Return [x, y] of the center of cell containing provided text 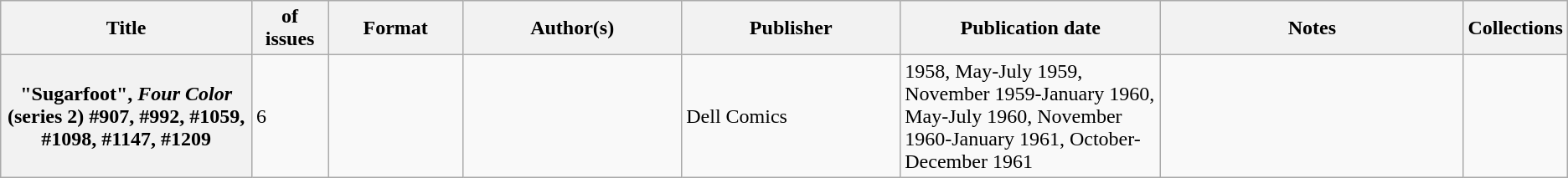
Author(s) [573, 28]
Notes [1312, 28]
Publication date [1030, 28]
Dell Comics [791, 116]
1958, May-July 1959, November 1959-January 1960, May-July 1960, November 1960-January 1961, October-December 1961 [1030, 116]
"Sugarfoot", Four Color (series 2) #907, #992, #1059, #1098, #1147, #1209 [126, 116]
Publisher [791, 28]
of issues [290, 28]
6 [290, 116]
Format [395, 28]
Collections [1515, 28]
Title [126, 28]
